Pinpoint the cell where the given text exists, returning its (X, Y) midpoint coordinate. 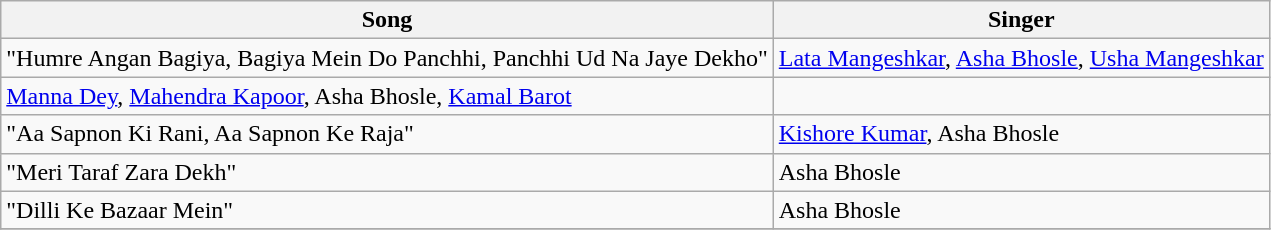
"Meri Taraf Zara Dekh" (387, 172)
"Aa Sapnon Ki Rani, Aa Sapnon Ke Raja" (387, 134)
Manna Dey, Mahendra Kapoor, Asha Bhosle, Kamal Barot (387, 96)
"Dilli Ke Bazaar Mein" (387, 210)
"Humre Angan Bagiya, Bagiya Mein Do Panchhi, Panchhi Ud Na Jaye Dekho" (387, 58)
Kishore Kumar, Asha Bhosle (1021, 134)
Singer (1021, 20)
Lata Mangeshkar, Asha Bhosle, Usha Mangeshkar (1021, 58)
Song (387, 20)
